Output the (X, Y) coordinate of the center of the cell containing the given text.  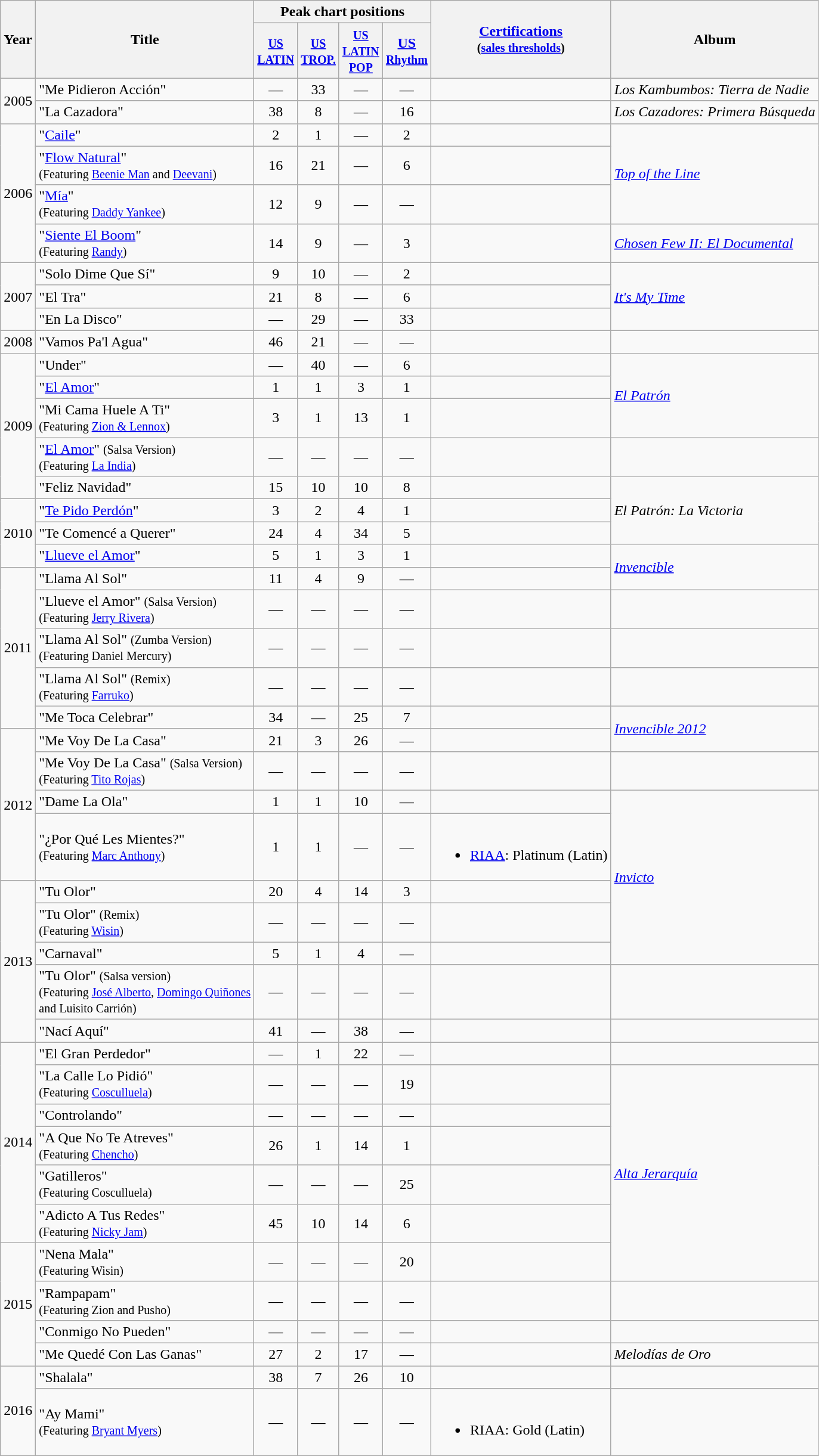
"Llueve el Amor" (Salsa Version)(Featuring Jerry Rivera) (145, 609)
2007 (18, 296)
"Me Toca Celebrar" (145, 717)
USLATIN POP (360, 51)
"Dame La Ola" (145, 801)
"El Gran Perdedor" (145, 1054)
"Ay Mami"(Featuring Bryant Myers) (145, 1423)
"Caile" (145, 135)
2006 (18, 193)
"Shalala" (145, 1377)
"Me Voy De La Casa" (145, 740)
"Me Pidieron Acción" (145, 89)
12 (276, 204)
USRhythm (407, 51)
"Mía"(Featuring Daddy Yankee) (145, 204)
2015 (18, 1304)
Year (18, 39)
"Rampapam"(Featuring Zion and Pusho) (145, 1301)
"Mi Cama Huele A Ti"(Featuring Zion & Lennox) (145, 419)
29 (319, 319)
2011 (18, 648)
"Feliz Navidad" (145, 488)
"Flow Natural"(Featuring Beenie Man and Deevani) (145, 166)
2009 (18, 426)
Invencible (715, 567)
"Tu Olor" (Salsa version)(Featuring José Alberto, Domingo Quiñonesand Luisito Carrión) (145, 992)
"Vamos Pa'l Agua" (145, 342)
2014 (18, 1142)
"¿Por Qué Les Mientes?"(Featuring Marc Anthony) (145, 847)
24 (276, 533)
"Conmigo No Pueden" (145, 1331)
2008 (18, 342)
"Te Pido Perdón" (145, 510)
46 (276, 342)
Certifications(sales thresholds) (521, 39)
"Adicto A Tus Redes"(Featuring Nicky Jam) (145, 1223)
El Patrón: La Victoria (715, 510)
"Llama Al Sol" (145, 578)
USLATIN (276, 51)
2010 (18, 533)
"Nena Mala"(Featuring Wisin) (145, 1262)
"La Cazadora" (145, 112)
"Nací Aquí" (145, 1031)
13 (360, 419)
Melodías de Oro (715, 1354)
2012 (18, 804)
"El Amor" (Salsa Version)(Featuring La India) (145, 457)
40 (319, 364)
"Tu Olor" (145, 892)
"Carnaval" (145, 953)
22 (360, 1054)
"La Calle Lo Pidió"(Featuring Cosculluela) (145, 1084)
27 (276, 1354)
"A Que No Te Atreves"(Featuring Chencho) (145, 1146)
Invicto (715, 877)
"Tu Olor" (Remix)(Featuring Wisin) (145, 923)
"Llama Al Sol" (Zumba Version)(Featuring Daniel Mercury) (145, 648)
45 (276, 1223)
17 (360, 1354)
41 (276, 1031)
11 (276, 578)
"Llueve el Amor" (145, 556)
"Siente El Boom"(Featuring Randy) (145, 243)
RIAA: Gold (Latin) (521, 1423)
"Under" (145, 364)
"El Tra" (145, 296)
"Solo Dime Que Sí" (145, 274)
2005 (18, 101)
Chosen Few II: El Documental (715, 243)
It's My Time (715, 296)
"Te Comencé a Querer" (145, 533)
19 (407, 1084)
"En La Disco" (145, 319)
Album (715, 39)
USTROP. (319, 51)
Alta Jerarquía (715, 1173)
"Gatilleros"(Featuring Cosculluela) (145, 1184)
RIAA: Platinum (Latin) (521, 847)
"Me Quedé Con Las Ganas" (145, 1354)
Invencible 2012 (715, 729)
Los Cazadores: Primera Búsqueda (715, 112)
"Controlando" (145, 1115)
Title (145, 39)
"Llama Al Sol" (Remix)(Featuring Farruko) (145, 687)
"Me Voy De La Casa" (Salsa Version)(Featuring Tito Rojas) (145, 770)
15 (276, 488)
Los Kambumbos: Tierra de Nadie (715, 89)
Peak chart positions (342, 12)
"El Amor" (145, 388)
El Patrón (715, 395)
2013 (18, 961)
Top of the Line (715, 174)
2016 (18, 1411)
